Determine the [x, y] coordinate at the center of the cell enclosing the given text.  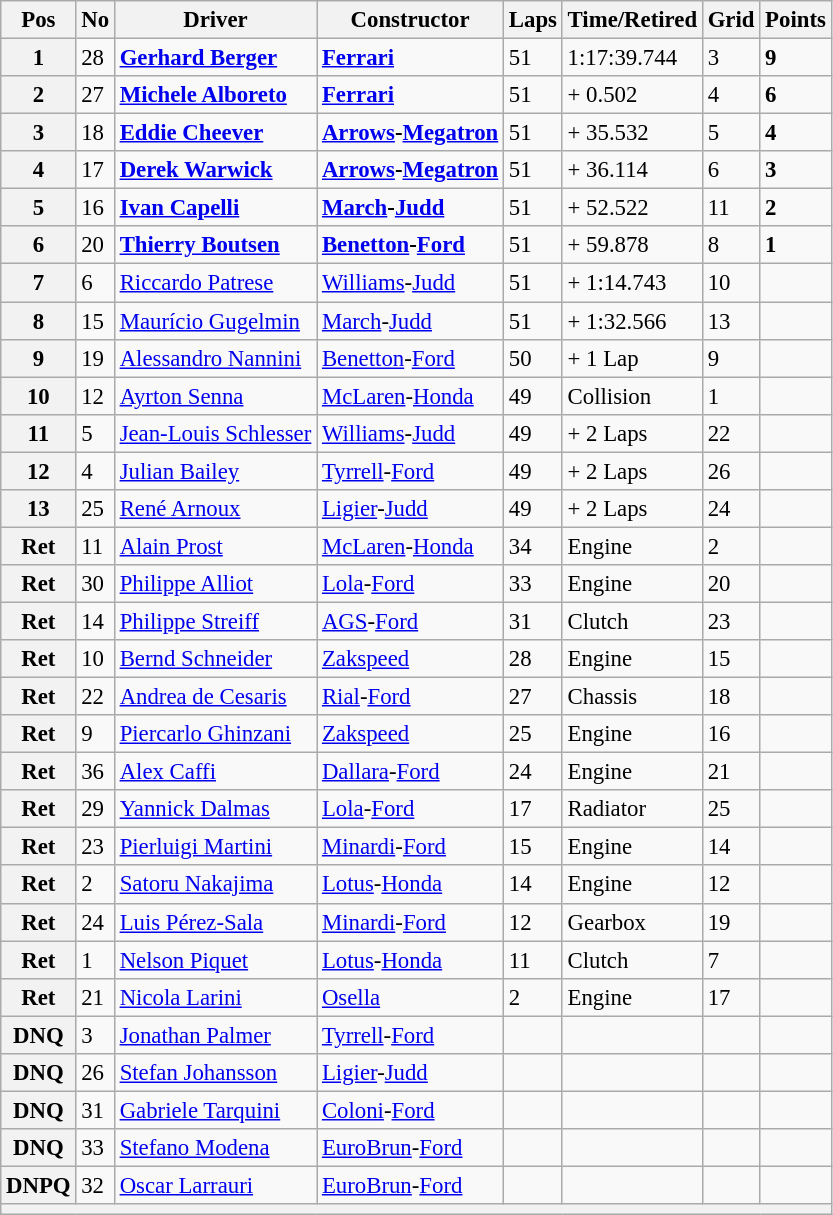
René Arnoux [215, 509]
Philippe Alliot [215, 584]
Alain Prost [215, 546]
Thierry Boutsen [215, 245]
Rial-Ford [410, 697]
29 [95, 809]
Collision [632, 396]
Eddie Cheever [215, 133]
Stefan Johansson [215, 1073]
+ 35.532 [632, 133]
+ 1:14.743 [632, 283]
Yannick Dalmas [215, 809]
+ 59.878 [632, 245]
Gerhard Berger [215, 58]
Nelson Piquet [215, 960]
Laps [534, 20]
Ivan Capelli [215, 208]
30 [95, 584]
Riccardo Patrese [215, 283]
Time/Retired [632, 20]
Radiator [632, 809]
Satoru Nakajima [215, 885]
No [95, 20]
Luis Pérez-Sala [215, 922]
+ 1 Lap [632, 358]
Coloni-Ford [410, 1110]
Julian Bailey [215, 471]
32 [95, 1185]
Points [796, 20]
+ 0.502 [632, 95]
Oscar Larrauri [215, 1185]
Gabriele Tarquini [215, 1110]
Jonathan Palmer [215, 1035]
Alessandro Nannini [215, 358]
AGS-Ford [410, 621]
50 [534, 358]
Pos [38, 20]
Stefano Modena [215, 1148]
DNPQ [38, 1185]
Gearbox [632, 922]
Constructor [410, 20]
Chassis [632, 697]
Jean-Louis Schlesser [215, 433]
Andrea de Cesaris [215, 697]
Driver [215, 20]
Maurício Gugelmin [215, 321]
+ 36.114 [632, 170]
34 [534, 546]
Pierluigi Martini [215, 847]
Osella [410, 997]
+ 1:32.566 [632, 321]
Nicola Larini [215, 997]
Grid [730, 20]
Ayrton Senna [215, 396]
Piercarlo Ghinzani [215, 734]
1:17:39.744 [632, 58]
Dallara-Ford [410, 772]
+ 52.522 [632, 208]
Derek Warwick [215, 170]
Philippe Streiff [215, 621]
Alex Caffi [215, 772]
Michele Alboreto [215, 95]
Bernd Schneider [215, 659]
36 [95, 772]
